Output the [x, y] coordinate of the center of the cell containing the given text.  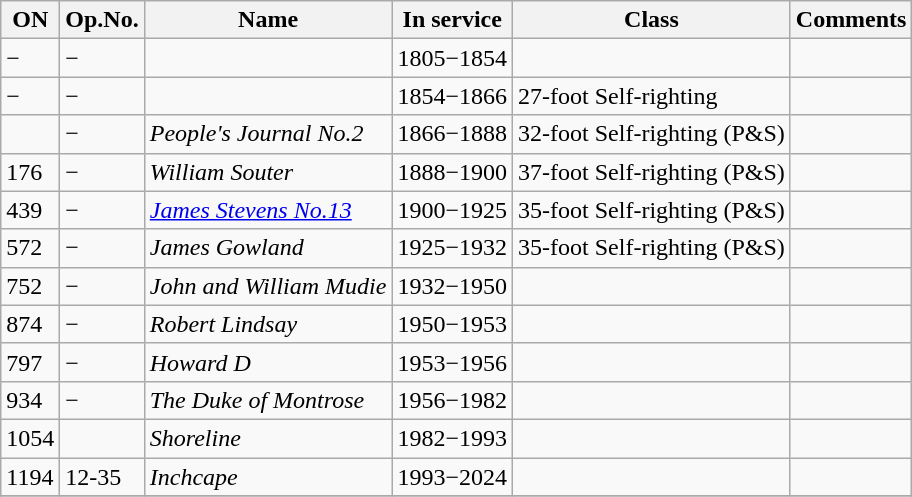
1194 [30, 477]
572 [30, 248]
1982−1993 [452, 438]
439 [30, 210]
797 [30, 362]
1950−1953 [452, 324]
27-foot Self-righting [652, 96]
1953−1956 [452, 362]
People's Journal No.2 [268, 134]
874 [30, 324]
In service [452, 20]
ON [30, 20]
1925−1932 [452, 248]
Inchcape [268, 477]
12-35 [102, 477]
37-foot Self-righting (P&S) [652, 172]
James Stevens No.13 [268, 210]
Op.No. [102, 20]
1866−1888 [452, 134]
Howard D [268, 362]
Class [652, 20]
Shoreline [268, 438]
Robert Lindsay [268, 324]
32-foot Self-righting (P&S) [652, 134]
1956−1982 [452, 400]
1854−1866 [452, 96]
Comments [851, 20]
1805−1854 [452, 58]
Name [268, 20]
1054 [30, 438]
James Gowland [268, 248]
176 [30, 172]
1932−1950 [452, 286]
1993−2024 [452, 477]
1888−1900 [452, 172]
1900−1925 [452, 210]
William Souter [268, 172]
John and William Mudie [268, 286]
The Duke of Montrose [268, 400]
934 [30, 400]
752 [30, 286]
